Provide the (x, y) coordinate of the cell's center where the given text is located.  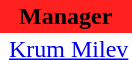
Manager (66, 16)
